Capture the cell that displays the provided text and extract its (X, Y) central coordinate. 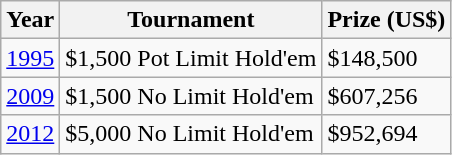
Tournament (191, 20)
2009 (30, 96)
2012 (30, 134)
1995 (30, 58)
$607,256 (386, 96)
Prize (US$) (386, 20)
$952,694 (386, 134)
$1,500 No Limit Hold'em (191, 96)
$1,500 Pot Limit Hold'em (191, 58)
$5,000 No Limit Hold'em (191, 134)
$148,500 (386, 58)
Year (30, 20)
